Return the [X, Y] coordinate for the center point of the cell that contains the specified text.  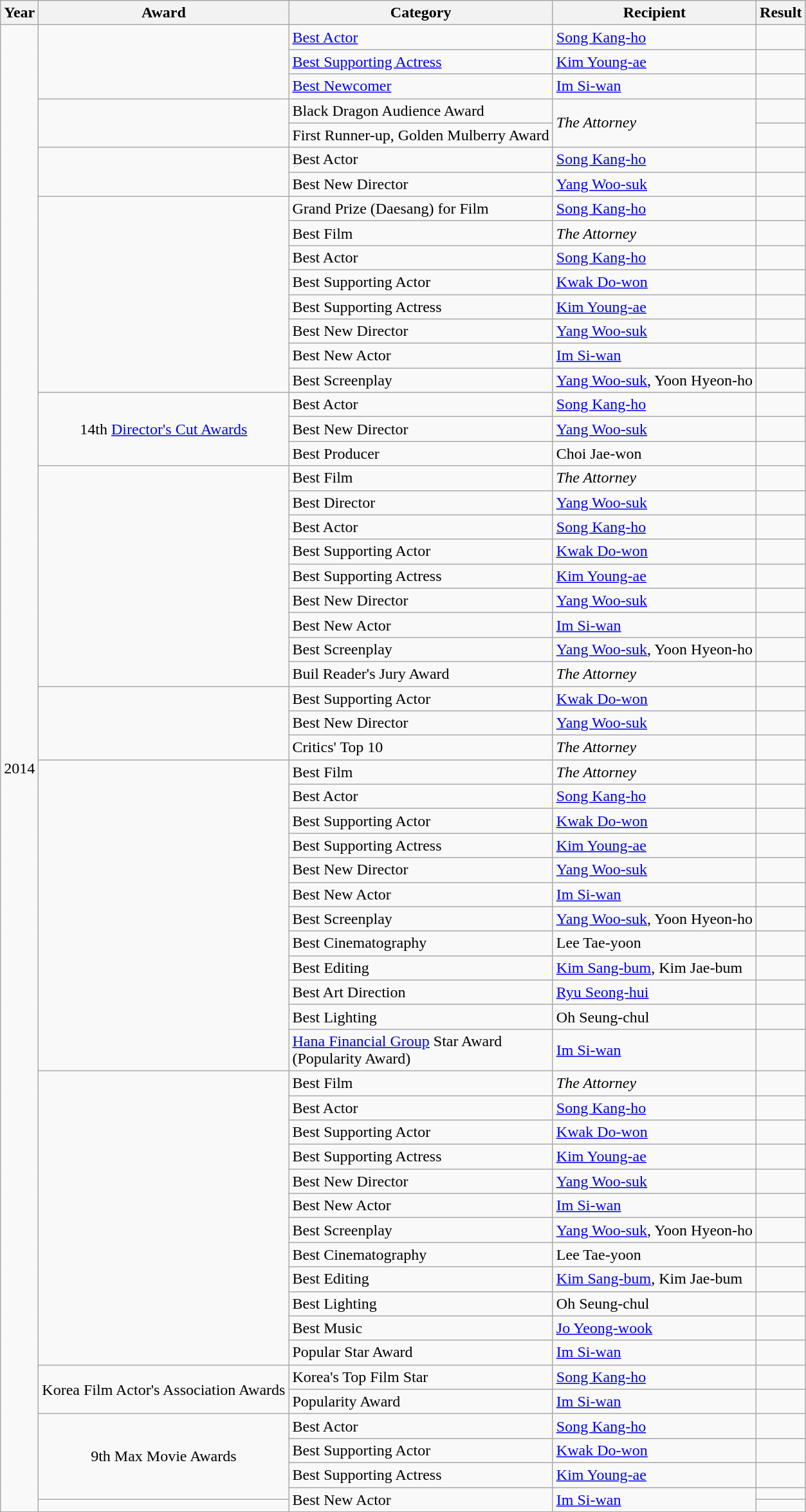
Hana Financial Group Star Award (Popularity Award) [421, 1050]
Ryu Seong-hui [654, 992]
Category [421, 13]
Critics' Top 10 [421, 748]
Recipient [654, 13]
Korea's Top Film Star [421, 1377]
Best Music [421, 1328]
9th Max Movie Awards [163, 1457]
Popular Star Award [421, 1352]
Best Newcomer [421, 86]
Result [781, 13]
Award [163, 13]
Best Producer [421, 454]
Choi Jae-won [654, 454]
Popularity Award [421, 1401]
First Runner-up, Golden Mulberry Award [421, 135]
Year [19, 13]
Best Director [421, 502]
Jo Yeong-wook [654, 1328]
14th Director's Cut Awards [163, 429]
Korea Film Actor's Association Awards [163, 1389]
2014 [19, 768]
Best Art Direction [421, 992]
Grand Prize (Daesang) for Film [421, 208]
Buil Reader's Jury Award [421, 674]
Black Dragon Audience Award [421, 111]
